Output the [x, y] coordinate of the center of the cell containing the given text.  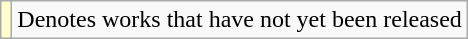
Denotes works that have not yet been released [240, 20]
